Detect which cell encompasses the target text, then output its [X, Y] center coordinate. 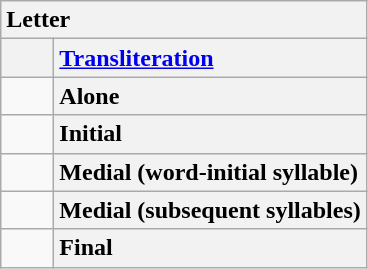
Letter [184, 20]
Transliteration [210, 58]
Medial (word-initial syllable) [210, 172]
Alone [210, 96]
Medial (subsequent syllables) [210, 210]
Initial [210, 134]
Final [210, 248]
